Return [X, Y] of the center of cell containing provided text 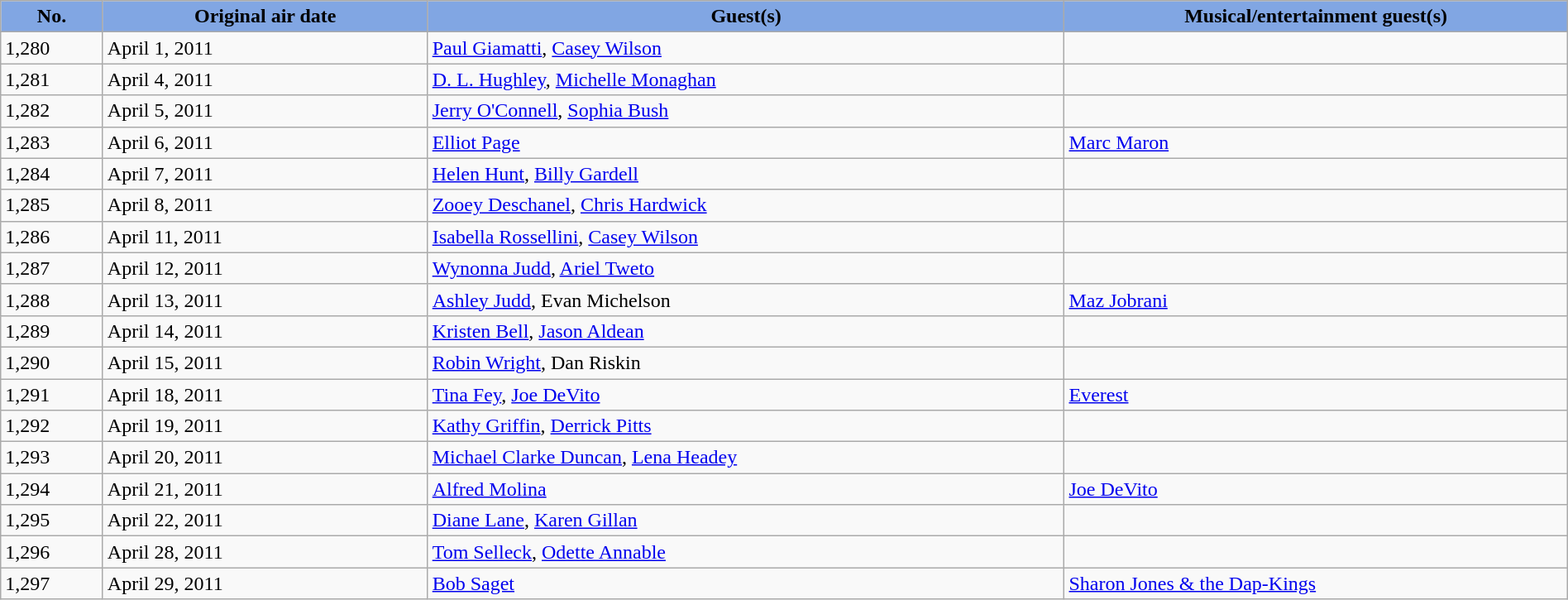
April 13, 2011 [265, 300]
Tina Fey, Joe DeVito [746, 395]
Sharon Jones & the Dap-Kings [1316, 583]
1,292 [52, 426]
Ashley Judd, Evan Michelson [746, 300]
April 11, 2011 [265, 237]
April 15, 2011 [265, 362]
Michael Clarke Duncan, Lena Headey [746, 458]
No. [52, 17]
D. L. Hughley, Michelle Monaghan [746, 79]
Original air date [265, 17]
Bob Saget [746, 583]
Zooey Deschanel, Chris Hardwick [746, 205]
April 5, 2011 [265, 111]
1,280 [52, 48]
April 28, 2011 [265, 552]
1,293 [52, 458]
Kathy Griffin, Derrick Pitts [746, 426]
1,297 [52, 583]
Everest [1316, 395]
April 18, 2011 [265, 395]
1,296 [52, 552]
Helen Hunt, Billy Gardell [746, 174]
Robin Wright, Dan Riskin [746, 362]
April 1, 2011 [265, 48]
April 29, 2011 [265, 583]
Isabella Rossellini, Casey Wilson [746, 237]
Musical/entertainment guest(s) [1316, 17]
1,289 [52, 331]
Maz Jobrani [1316, 300]
1,281 [52, 79]
Wynonna Judd, Ariel Tweto [746, 268]
Tom Selleck, Odette Annable [746, 552]
1,287 [52, 268]
Kristen Bell, Jason Aldean [746, 331]
April 4, 2011 [265, 79]
1,284 [52, 174]
April 6, 2011 [265, 142]
1,294 [52, 489]
April 20, 2011 [265, 458]
April 7, 2011 [265, 174]
Elliot Page [746, 142]
April 19, 2011 [265, 426]
1,285 [52, 205]
Jerry O'Connell, Sophia Bush [746, 111]
Alfred Molina [746, 489]
1,295 [52, 521]
Paul Giamatti, Casey Wilson [746, 48]
1,288 [52, 300]
April 14, 2011 [265, 331]
1,283 [52, 142]
1,290 [52, 362]
Marc Maron [1316, 142]
Joe DeVito [1316, 489]
April 22, 2011 [265, 521]
April 12, 2011 [265, 268]
1,291 [52, 395]
April 8, 2011 [265, 205]
April 21, 2011 [265, 489]
Diane Lane, Karen Gillan [746, 521]
Guest(s) [746, 17]
1,286 [52, 237]
1,282 [52, 111]
